Return the [X, Y] coordinate for the center point of the cell that contains the specified text.  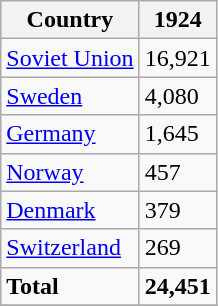
379 [178, 210]
1,645 [178, 134]
1924 [178, 20]
457 [178, 172]
Switzerland [70, 248]
Sweden [70, 96]
4,080 [178, 96]
Country [70, 20]
269 [178, 248]
Norway [70, 172]
Total [70, 286]
Germany [70, 134]
16,921 [178, 58]
Soviet Union [70, 58]
24,451 [178, 286]
Denmark [70, 210]
